Capture the cell that displays the provided text and extract its (x, y) central coordinate. 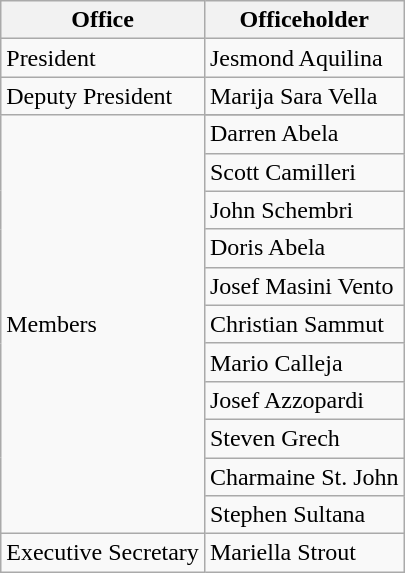
Scott Camilleri (304, 172)
Christian Sammut (304, 324)
Mariella Strout (304, 553)
Charmaine St. John (304, 477)
Doris Abela (304, 248)
Darren Abela (304, 134)
Steven Grech (304, 438)
Josef Azzopardi (304, 400)
Jesmond Aquilina (304, 58)
President (103, 58)
Members (103, 324)
Mario Calleja (304, 362)
Josef Masini Vento (304, 286)
Office (103, 20)
Deputy President (103, 96)
John Schembri (304, 210)
Marija Sara Vella (304, 96)
Stephen Sultana (304, 515)
Officeholder (304, 20)
Executive Secretary (103, 553)
